Scan for the cell matching the given text and deliver its [X, Y] coordinate at center. 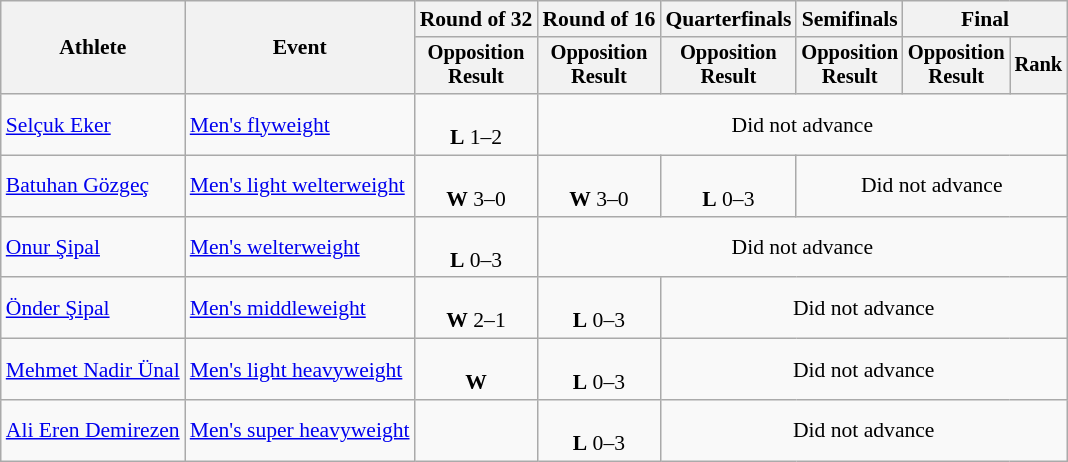
Men's welterweight [300, 248]
Athlete [93, 48]
Quarterfinals [728, 19]
Semifinals [850, 19]
Final [985, 19]
Men's super heavyweight [300, 430]
W [476, 370]
Batuhan Gözgeç [93, 186]
L 1–2 [476, 124]
W 2–1 [476, 308]
Men's light welterweight [300, 186]
Men's flyweight [300, 124]
Men's light heavyweight [300, 370]
Rank [1039, 66]
Mehmet Nadir Ünal [93, 370]
Event [300, 48]
Selçuk Eker [93, 124]
Men's middleweight [300, 308]
Ali Eren Demirezen [93, 430]
Önder Şipal [93, 308]
Round of 16 [598, 19]
Round of 32 [476, 19]
Onur Şipal [93, 248]
